Capture the cell that displays the provided text and extract its (X, Y) central coordinate. 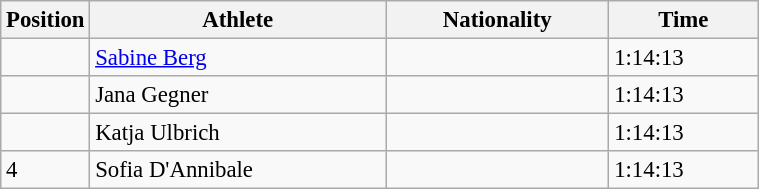
Position (46, 20)
Nationality (498, 20)
Sofia D'Annibale (238, 170)
4 (46, 170)
Athlete (238, 20)
Sabine Berg (238, 58)
Jana Gegner (238, 95)
Time (684, 20)
Katja Ulbrich (238, 133)
